Detect which cell encompasses the target text, then output its [x, y] center coordinate. 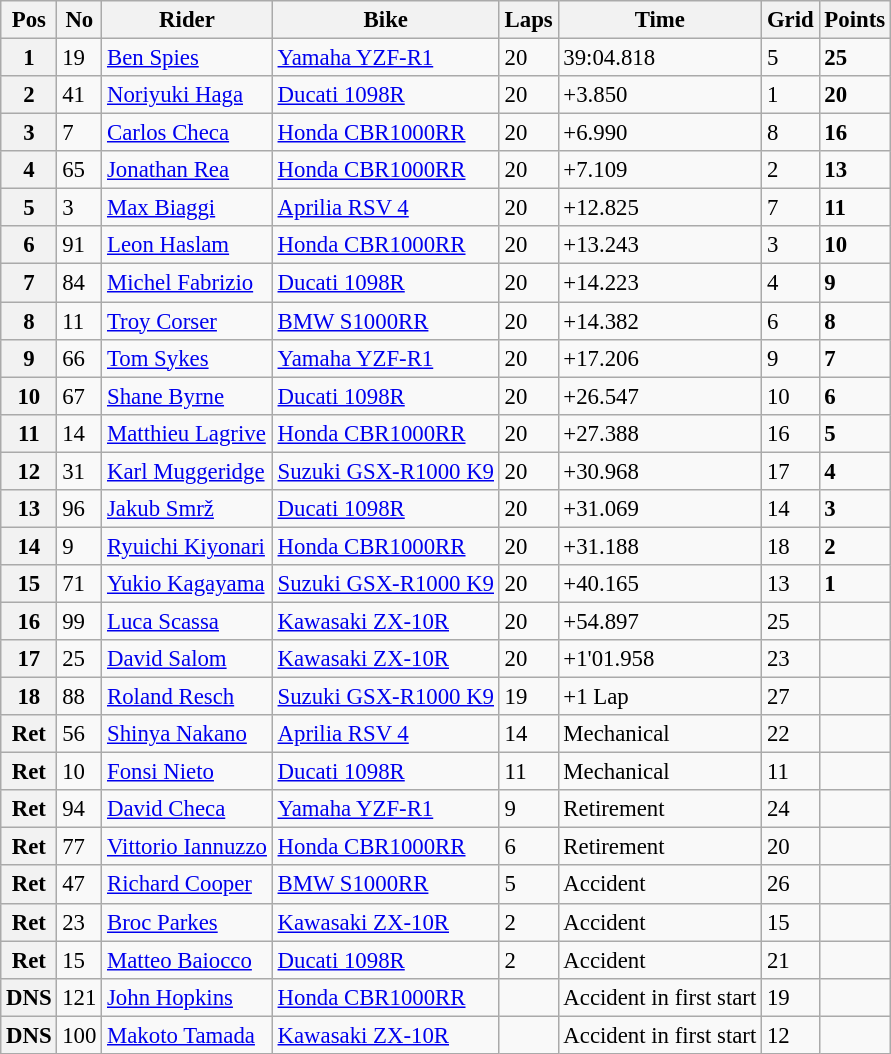
Tom Sykes [188, 358]
No [80, 20]
Matthieu Lagrive [188, 433]
Rider [188, 20]
+7.109 [660, 170]
27 [790, 697]
99 [80, 621]
Ryuichi Kiyonari [188, 546]
56 [80, 734]
+40.165 [660, 584]
Leon Haslam [188, 245]
+30.968 [660, 471]
Points [854, 20]
+26.547 [660, 396]
+17.206 [660, 358]
Makoto Tamada [188, 1035]
Richard Cooper [188, 885]
Jonathan Rea [188, 170]
+27.388 [660, 433]
Noriyuki Haga [188, 95]
+14.223 [660, 283]
Max Biaggi [188, 208]
+6.990 [660, 133]
24 [790, 809]
+31.188 [660, 546]
Jakub Smrž [188, 509]
66 [80, 358]
Shinya Nakano [188, 734]
David Checa [188, 809]
26 [790, 885]
84 [80, 283]
65 [80, 170]
Roland Resch [188, 697]
22 [790, 734]
94 [80, 809]
96 [80, 509]
Pos [29, 20]
47 [80, 885]
Karl Muggeridge [188, 471]
+1'01.958 [660, 659]
71 [80, 584]
Laps [528, 20]
Michel Fabrizio [188, 283]
+14.382 [660, 321]
41 [80, 95]
Luca Scassa [188, 621]
Broc Parkes [188, 922]
88 [80, 697]
39:04.818 [660, 58]
Shane Byrne [188, 396]
Time [660, 20]
+12.825 [660, 208]
77 [80, 847]
Troy Corser [188, 321]
+31.069 [660, 509]
Vittorio Iannuzzo [188, 847]
Fonsi Nieto [188, 772]
Ben Spies [188, 58]
91 [80, 245]
John Hopkins [188, 997]
Carlos Checa [188, 133]
31 [80, 471]
67 [80, 396]
21 [790, 960]
100 [80, 1035]
121 [80, 997]
+1 Lap [660, 697]
Bike [386, 20]
Yukio Kagayama [188, 584]
+54.897 [660, 621]
Matteo Baiocco [188, 960]
+3.850 [660, 95]
David Salom [188, 659]
Grid [790, 20]
+13.243 [660, 245]
